Provide the [X, Y] coordinate of the cell's center where the given text is located.  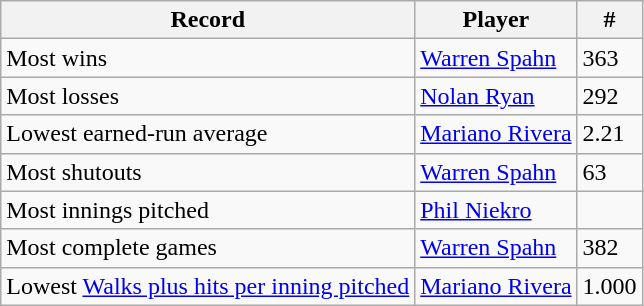
63 [610, 172]
Phil Niekro [496, 210]
382 [610, 248]
1.000 [610, 286]
Nolan Ryan [496, 96]
363 [610, 58]
Lowest Walks plus hits per inning pitched [208, 286]
Most shutouts [208, 172]
Most complete games [208, 248]
Lowest earned-run average [208, 134]
Most innings pitched [208, 210]
Record [208, 20]
292 [610, 96]
# [610, 20]
2.21 [610, 134]
Most wins [208, 58]
Player [496, 20]
Most losses [208, 96]
